Return the [x, y] coordinate for the center point of the cell that contains the specified text.  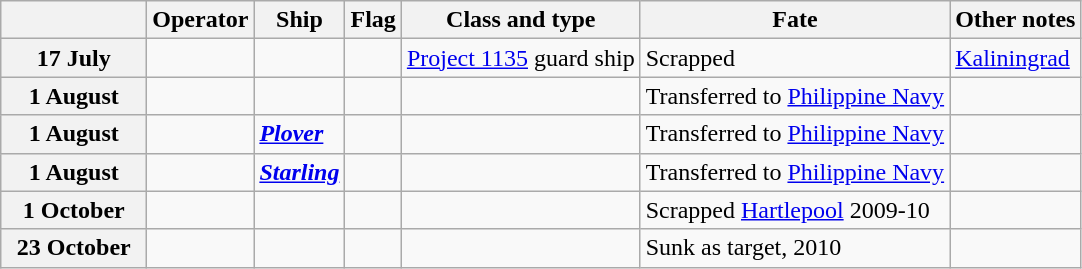
Plover [300, 134]
1 October [74, 210]
Other notes [1016, 20]
Kaliningrad [1016, 58]
Flag [373, 20]
Sunk as target, 2010 [794, 248]
Starling [300, 172]
17 July [74, 58]
Project 1135 guard ship [520, 58]
Scrapped Hartlepool 2009-10 [794, 210]
Ship [300, 20]
Fate [794, 20]
23 October [74, 248]
Scrapped [794, 58]
Class and type [520, 20]
Operator [200, 20]
